Output the (X, Y) coordinate of the center of the cell containing the given text.  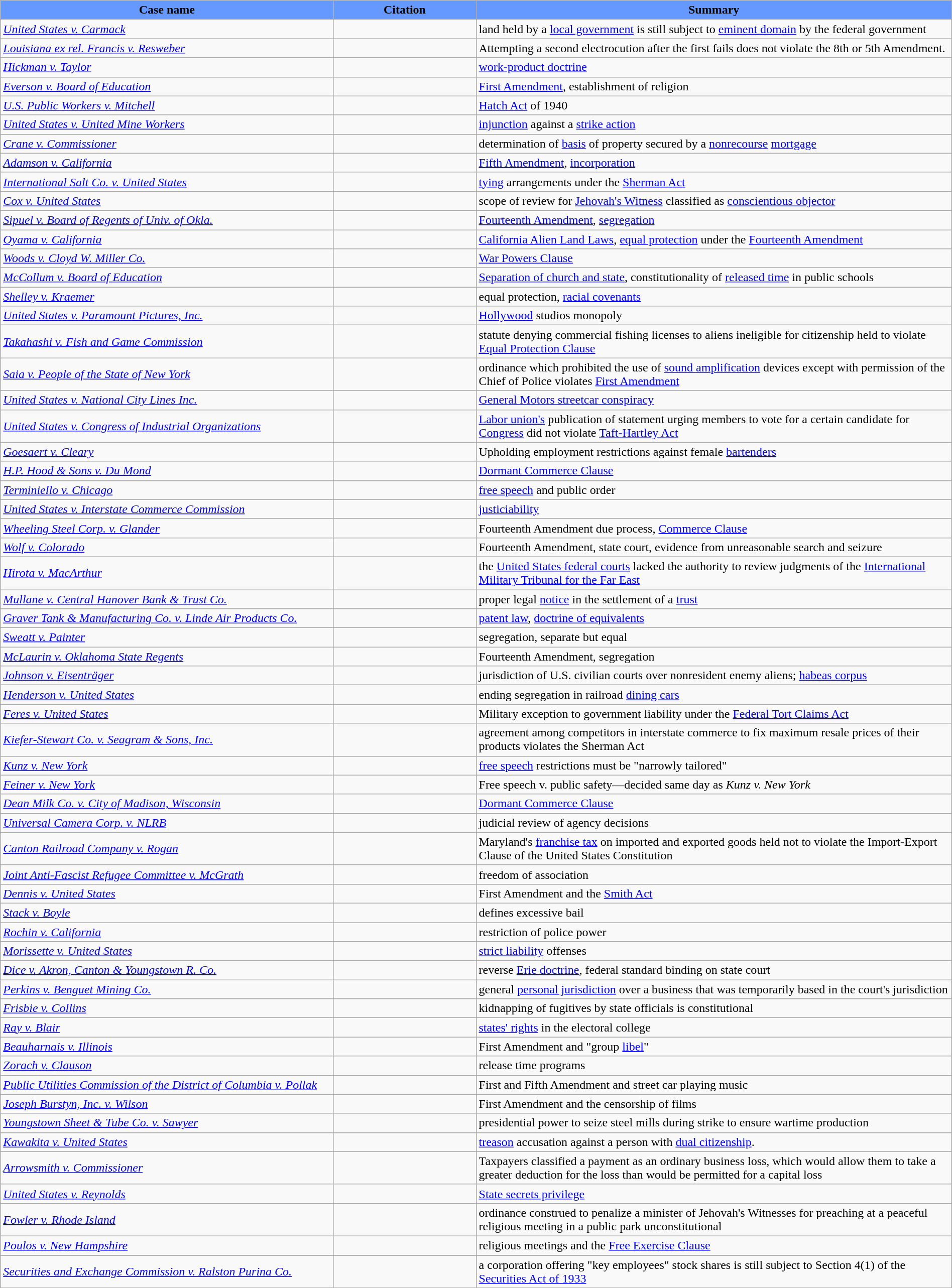
Everson v. Board of Education (167, 86)
Joint Anti-Fascist Refugee Committee v. McGrath (167, 874)
Youngstown Sheet & Tube Co. v. Sawyer (167, 1123)
Securities and Exchange Commission v. Ralston Purina Co. (167, 1271)
kidnapping of fugitives by state officials is constitutional (714, 1008)
reverse Erie doctrine, federal standard binding on state court (714, 970)
Hollywood studios monopoly (714, 316)
Mullane v. Central Hanover Bank & Trust Co. (167, 599)
Zorach v. Clauson (167, 1066)
Summary (714, 10)
Upholding employment restrictions against female bartenders (714, 452)
Free speech v. public safety—decided same day as Kunz v. New York (714, 785)
McLaurin v. Oklahoma State Regents (167, 657)
First Amendment and "group libel" (714, 1047)
Henderson v. United States (167, 695)
United States v. Interstate Commerce Commission (167, 509)
ending segregation in railroad dining cars (714, 695)
release time programs (714, 1066)
religious meetings and the Free Exercise Clause (714, 1245)
Stack v. Boyle (167, 913)
Public Utilities Commission of the District of Columbia v. Pollak (167, 1085)
justiciability (714, 509)
Arrowsmith v. Commissioner (167, 1168)
War Powers Clause (714, 259)
Universal Camera Corp. v. NLRB (167, 823)
Fifth Amendment, incorporation (714, 163)
Feres v. United States (167, 714)
Dennis v. United States (167, 893)
Ray v. Blair (167, 1027)
Feiner v. New York (167, 785)
the United States federal courts lacked the authority to review judgments of the International Military Tribunal for the Far East (714, 573)
Fourteenth Amendment, state court, evidence from unreasonable search and seizure (714, 547)
U.S. Public Workers v. Mitchell (167, 105)
Beauharnais v. Illinois (167, 1047)
Canton Railroad Company v. Rogan (167, 848)
Wolf v. Colorado (167, 547)
injunction against a strike action (714, 124)
work-product doctrine (714, 67)
equal protection, racial covenants (714, 297)
Rochin v. California (167, 932)
free speech restrictions must be "narrowly tailored" (714, 765)
First Amendment and the Smith Act (714, 893)
Wheeling Steel Corp. v. Glander (167, 528)
Johnson v. Eisenträger (167, 676)
judicial review of agency decisions (714, 823)
free speech and public order (714, 490)
Oyama v. California (167, 239)
Louisiana ex rel. Francis v. Resweber (167, 48)
Case name (167, 10)
general personal jurisdiction over a business that was temporarily based in the court's jurisdiction (714, 989)
First Amendment and the censorship of films (714, 1104)
Woods v. Cloyd W. Miller Co. (167, 259)
ordinance which prohibited the use of sound amplification devices except with permission of the Chief of Police violates First Amendment (714, 374)
strict liability offenses (714, 951)
segregation, separate but equal (714, 637)
United States v. National City Lines Inc. (167, 400)
Cox v. United States (167, 201)
Kunz v. New York (167, 765)
land held by a local government is still subject to eminent domain by the federal government (714, 29)
Citation (405, 10)
scope of review for Jehovah's Witness classified as conscientious objector (714, 201)
proper legal notice in the settlement of a trust (714, 599)
restriction of police power (714, 932)
Maryland's franchise tax on imported and exported goods held not to violate the Import-Export Clause of the United States Constitution (714, 848)
Crane v. Commissioner (167, 144)
Hirota v. MacArthur (167, 573)
Goesaert v. Cleary (167, 452)
Dean Milk Co. v. City of Madison, Wisconsin (167, 804)
Morissette v. United States (167, 951)
Adamson v. California (167, 163)
Military exception to government liability under the Federal Tort Claims Act (714, 714)
United States v. Paramount Pictures, Inc. (167, 316)
United States v. Reynolds (167, 1194)
Fowler v. Rhode Island (167, 1220)
Labor union's publication of statement urging members to vote for a certain candidate for Congress did not violate Taft-Hartley Act (714, 426)
Takahashi v. Fish and Game Commission (167, 341)
Saia v. People of the State of New York (167, 374)
Attempting a second electrocution after the first fails does not violate the 8th or 5th Amendment. (714, 48)
Frisbie v. Collins (167, 1008)
patent law, doctrine of equivalents (714, 618)
states' rights in the electoral college (714, 1027)
tying arrangements under the Sherman Act (714, 182)
H.P. Hood & Sons v. Du Mond (167, 471)
Kawakita v. United States (167, 1142)
First and Fifth Amendment and street car playing music (714, 1085)
statute denying commercial fishing licenses to aliens ineligible for citizenship held to violate Equal Protection Clause (714, 341)
Perkins v. Benguet Mining Co. (167, 989)
defines excessive bail (714, 913)
Poulos v. New Hampshire (167, 1245)
Dice v. Akron, Canton & Youngstown R. Co. (167, 970)
Terminiello v. Chicago (167, 490)
General Motors streetcar conspiracy (714, 400)
Hatch Act of 1940 (714, 105)
determination of basis of property secured by a nonrecourse mortgage (714, 144)
freedom of association (714, 874)
International Salt Co. v. United States (167, 182)
ordinance construed to penalize a minister of Jehovah's Witnesses for preaching at a peaceful religious meeting in a public park unconstitutional (714, 1220)
United States v. United Mine Workers (167, 124)
First Amendment, establishment of religion (714, 86)
Joseph Burstyn, Inc. v. Wilson (167, 1104)
agreement among competitors in interstate commerce to fix maximum resale prices of their products violates the Sherman Act (714, 740)
a corporation offering "key employees" stock shares is still subject to Section 4(1) of the Securities Act of 1933 (714, 1271)
presidential power to seize steel mills during strike to ensure wartime production (714, 1123)
treason accusation against a person with dual citizenship. (714, 1142)
Graver Tank & Manufacturing Co. v. Linde Air Products Co. (167, 618)
Hickman v. Taylor (167, 67)
McCollum v. Board of Education (167, 278)
Sipuel v. Board of Regents of Univ. of Okla. (167, 220)
United States v. Congress of Industrial Organizations (167, 426)
Separation of church and state, constitutionality of released time in public schools (714, 278)
jurisdiction of U.S. civilian courts over nonresident enemy aliens; habeas corpus (714, 676)
Sweatt v. Painter (167, 637)
California Alien Land Laws, equal protection under the Fourteenth Amendment (714, 239)
Fourteenth Amendment due process, Commerce Clause (714, 528)
United States v. Carmack (167, 29)
Kiefer-Stewart Co. v. Seagram & Sons, Inc. (167, 740)
Shelley v. Kraemer (167, 297)
State secrets privilege (714, 1194)
